Find where the given text appears and provide that cell's center as [x, y] coordinate. 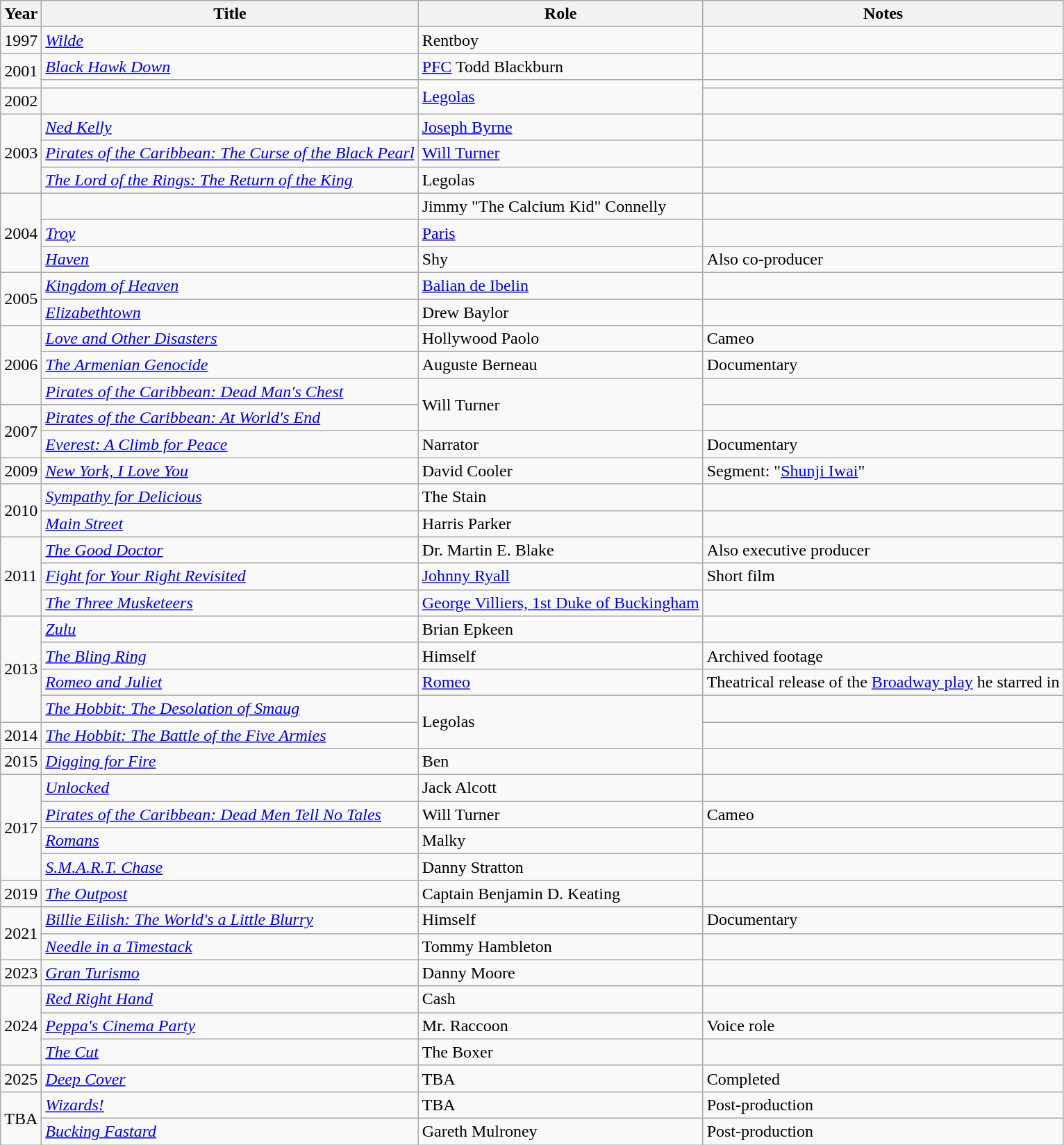
2001 [21, 71]
Wilde [230, 40]
2021 [21, 933]
Sympathy for Delicious [230, 497]
Rentboy [560, 40]
Malky [560, 841]
Shy [560, 259]
Fight for Your Right Revisited [230, 576]
The Stain [560, 497]
Completed [883, 1078]
2014 [21, 735]
Everest: A Climb for Peace [230, 444]
Haven [230, 259]
Pirates of the Caribbean: Dead Man's Chest [230, 392]
2005 [21, 299]
Archived footage [883, 655]
Auguste Berneau [560, 365]
Romeo and Juliet [230, 682]
Hollywood Paolo [560, 339]
2025 [21, 1078]
Title [230, 14]
Jack Alcott [560, 788]
Romans [230, 841]
Harris Parker [560, 524]
Ben [560, 762]
The Three Musketeers [230, 603]
Needle in a Timestack [230, 946]
2009 [21, 471]
Drew Baylor [560, 312]
Red Right Hand [230, 999]
Also co-producer [883, 259]
Short film [883, 576]
Troy [230, 233]
Brian Epkeen [560, 629]
2017 [21, 828]
Theatrical release of the Broadway play he starred in [883, 682]
Gran Turismo [230, 973]
2024 [21, 1026]
2002 [21, 101]
The Bling Ring [230, 655]
The Hobbit: The Desolation of Smaug [230, 708]
The Good Doctor [230, 550]
2003 [21, 153]
2007 [21, 431]
Paris [560, 233]
Also executive producer [883, 550]
Pirates of the Caribbean: Dead Men Tell No Tales [230, 814]
Danny Moore [560, 973]
The Hobbit: The Battle of the Five Armies [230, 735]
Pirates of the Caribbean: At World's End [230, 418]
2019 [21, 894]
Captain Benjamin D. Keating [560, 894]
Kingdom of Heaven [230, 285]
Johnny Ryall [560, 576]
PFC Todd Blackburn [560, 67]
Wizards! [230, 1105]
2004 [21, 233]
Black Hawk Down [230, 67]
Deep Cover [230, 1078]
Year [21, 14]
Joseph Byrne [560, 127]
Role [560, 14]
Romeo [560, 682]
George Villiers, 1st Duke of Buckingham [560, 603]
The Outpost [230, 894]
Love and Other Disasters [230, 339]
Pirates of the Caribbean: The Curse of the Black Pearl [230, 153]
2006 [21, 365]
Balian de Ibelin [560, 285]
The Boxer [560, 1052]
Ned Kelly [230, 127]
2015 [21, 762]
Cash [560, 999]
Gareth Mulroney [560, 1131]
Narrator [560, 444]
Billie Eilish: The World's a Little Blurry [230, 920]
The Armenian Genocide [230, 365]
S.M.A.R.T. Chase [230, 867]
Elizabethtown [230, 312]
The Cut [230, 1052]
2013 [21, 669]
The Lord of the Rings: The Return of the King [230, 180]
Main Street [230, 524]
1997 [21, 40]
2011 [21, 576]
Jimmy "The Calcium Kid" Connelly [560, 206]
Dr. Martin E. Blake [560, 550]
2023 [21, 973]
2010 [21, 510]
Digging for Fire [230, 762]
New York, I Love You [230, 471]
David Cooler [560, 471]
Mr. Raccoon [560, 1026]
Tommy Hambleton [560, 946]
Danny Stratton [560, 867]
Unlocked [230, 788]
Voice role [883, 1026]
Segment: "Shunji Iwai" [883, 471]
Notes [883, 14]
Bucking Fastard [230, 1131]
Zulu [230, 629]
Peppa's Cinema Party [230, 1026]
